Provide the (x, y) coordinate of the cell's center where the given text is located.  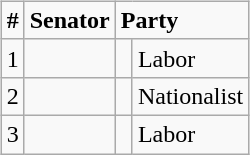
1 (12, 58)
Party (182, 20)
3 (12, 134)
# (12, 20)
Nationalist (190, 96)
Senator (70, 20)
2 (12, 96)
